Scan for the cell matching the given text and deliver its (X, Y) coordinate at center. 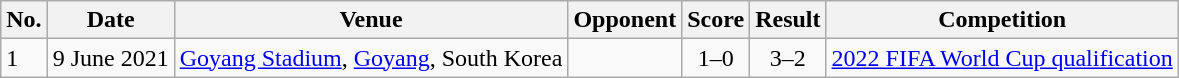
Score (716, 20)
Competition (1002, 20)
9 June 2021 (110, 58)
2022 FIFA World Cup qualification (1002, 58)
3–2 (788, 58)
Venue (371, 20)
Goyang Stadium, Goyang, South Korea (371, 58)
Opponent (625, 20)
1–0 (716, 58)
Result (788, 20)
Date (110, 20)
No. (24, 20)
1 (24, 58)
